Search for the cell housing the specified text and yield its [X, Y] center coordinate. 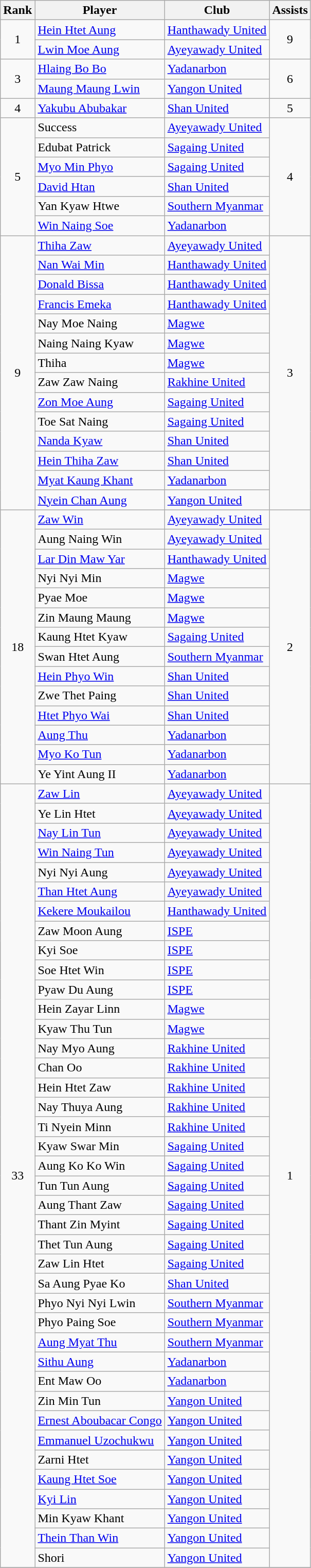
Nan Wai Min [100, 265]
Assists [290, 10]
Ernest Aboubacar Congo [100, 1420]
Nyein Chan Aung [100, 500]
Zin Maung Maung [100, 618]
Rank [17, 10]
Pyae Moe [100, 598]
6 [290, 79]
Aung Naing Win [100, 539]
Nyi Nyi Min [100, 578]
Hein Thiha Zaw [100, 461]
Kyaw Swar Min [100, 1146]
Hlaing Bo Bo [100, 69]
Soe Htet Win [100, 970]
Kekere Moukailou [100, 911]
Naing Naing Kyaw [100, 343]
Toe Sat Naing [100, 421]
Thiha Zaw [100, 245]
Emmanuel Uzochukwu [100, 1440]
Club [217, 10]
Sa Aung Pyae Ko [100, 1283]
Myo Min Phyo [100, 167]
Win Naing Tun [100, 852]
Zon Moe Aung [100, 402]
2 [290, 646]
18 [17, 646]
Zaw Win [100, 519]
33 [17, 1175]
Sithu Aung [100, 1362]
Thant Zin Myint [100, 1225]
Win Naing Soe [100, 225]
Hein Phyo Win [100, 676]
Zaw Zaw Naing [100, 382]
Zarni Htet [100, 1459]
Kaung Htet Kyaw [100, 637]
Zwe Thet Paing [100, 696]
Pyaw Du Aung [100, 990]
Chan Oo [100, 1068]
Zaw Lin [100, 794]
Nanda Kyaw [100, 441]
Min Kyaw Khant [100, 1519]
Yakubu Abubakar [100, 108]
Aung Myat Thu [100, 1342]
Maung Maung Lwin [100, 89]
Yan Kyaw Htwe [100, 206]
Ti Nyein Minn [100, 1126]
Nay Myo Aung [100, 1048]
Thet Tun Aung [100, 1244]
Ent Maw Oo [100, 1381]
Donald Bissa [100, 285]
Phyo Nyi Nyi Lwin [100, 1303]
Kyaw Thu Tun [100, 1029]
Hein Zayar Linn [100, 1009]
Htet Phyo Wai [100, 715]
Aung Ko Ko Win [100, 1166]
Thiha [100, 363]
Than Htet Aung [100, 892]
Edubat Patrick [100, 147]
Tun Tun Aung [100, 1185]
Francis Emeka [100, 304]
Swan Htet Aung [100, 657]
Kyi Soe [100, 950]
Lar Din Maw Yar [100, 558]
Hein Htet Aung [100, 30]
Myat Kaung Khant [100, 480]
Aung Thant Zaw [100, 1205]
Ye Lin Htet [100, 813]
Aung Thu [100, 735]
Phyo Paing Soe [100, 1323]
Kyi Lin [100, 1499]
Hein Htet Zaw [100, 1087]
Ye Yint Aung II [100, 774]
Zaw Lin Htet [100, 1264]
David Htan [100, 186]
Player [100, 10]
Thein Than Win [100, 1538]
Zaw Moon Aung [100, 931]
Myo Ko Tun [100, 754]
Kaung Htet Soe [100, 1479]
Success [100, 128]
Shori [100, 1558]
Lwin Moe Aung [100, 49]
Nay Lin Tun [100, 833]
Nyi Nyi Aung [100, 872]
Zin Min Tun [100, 1401]
Nay Moe Naing [100, 324]
Nay Thuya Aung [100, 1107]
